Return the [x, y] coordinate for the center point of the cell that contains the specified text.  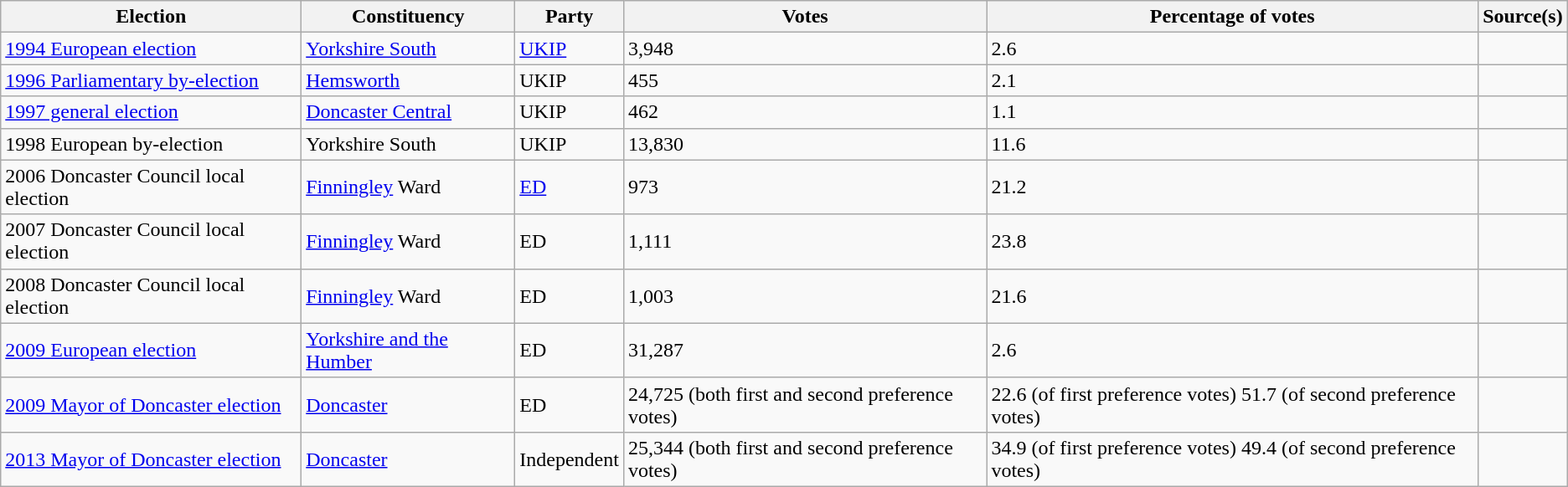
21.2 [1233, 187]
2007 Doncaster Council local election [151, 241]
1997 general election [151, 112]
1,003 [804, 296]
Votes [804, 17]
1.1 [1233, 112]
2008 Doncaster Council local election [151, 296]
2009 European election [151, 350]
2009 Mayor of Doncaster election [151, 405]
2.1 [1233, 80]
Doncaster Central [409, 112]
Election [151, 17]
Party [570, 17]
Percentage of votes [1233, 17]
3,948 [804, 49]
Independent [570, 459]
34.9 (of first preference votes) 49.4 (of second preference votes) [1233, 459]
11.6 [1233, 144]
455 [804, 80]
1996 Parliamentary by-election [151, 80]
Hemsworth [409, 80]
Yorkshire and the Humber [409, 350]
Source(s) [1523, 17]
31,287 [804, 350]
24,725 (both first and second preference votes) [804, 405]
Constituency [409, 17]
2013 Mayor of Doncaster election [151, 459]
1994 European election [151, 49]
23.8 [1233, 241]
25,344 (both first and second preference votes) [804, 459]
22.6 (of first preference votes) 51.7 (of second preference votes) [1233, 405]
1998 European by-election [151, 144]
13,830 [804, 144]
1,111 [804, 241]
462 [804, 112]
973 [804, 187]
21.6 [1233, 296]
2006 Doncaster Council local election [151, 187]
